Locate the cell with the specified text and output its (x, y) center coordinate. 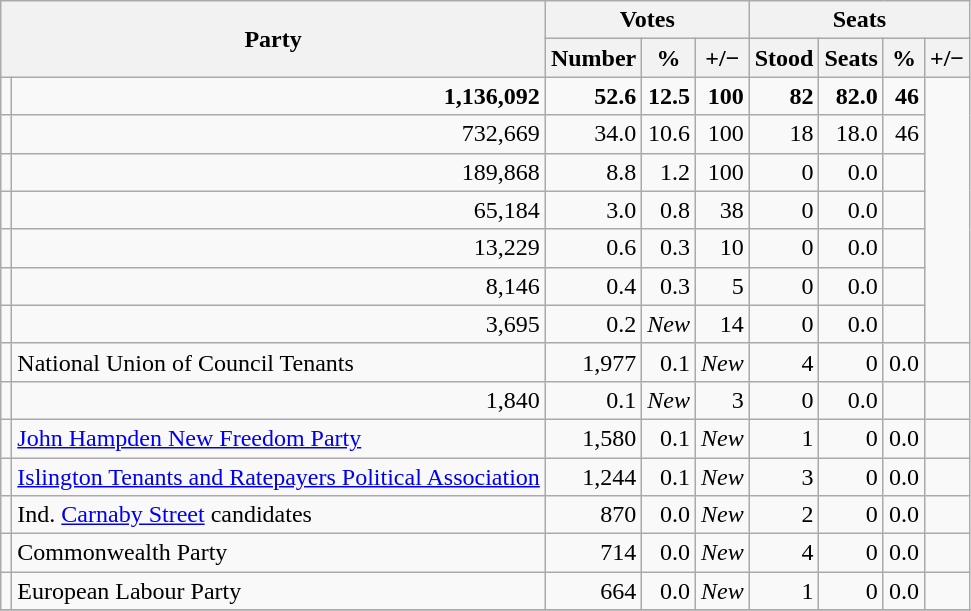
Commonwealth Party (279, 553)
Party (274, 39)
13,229 (279, 248)
8,146 (279, 286)
John Hampden New Freedom Party (279, 438)
National Union of Council Tenants (279, 362)
2 (784, 515)
Votes (647, 20)
Stood (784, 58)
714 (593, 553)
65,184 (279, 210)
870 (593, 515)
1.2 (669, 172)
0.8 (669, 210)
1,136,092 (279, 96)
732,669 (279, 134)
European Labour Party (279, 591)
34.0 (593, 134)
1,840 (279, 400)
Islington Tenants and Ratepayers Political Association (279, 477)
0.4 (593, 286)
189,868 (279, 172)
0.2 (593, 324)
18 (784, 134)
38 (722, 210)
52.6 (593, 96)
Ind. Carnaby Street candidates (279, 515)
0.6 (593, 248)
3,695 (279, 324)
1,977 (593, 362)
Number (593, 58)
3.0 (593, 210)
18.0 (851, 134)
82.0 (851, 96)
82 (784, 96)
1,244 (593, 477)
14 (722, 324)
12.5 (669, 96)
1,580 (593, 438)
8.8 (593, 172)
10 (722, 248)
10.6 (669, 134)
664 (593, 591)
5 (722, 286)
